Detect which cell encompasses the target text, then output its (X, Y) center coordinate. 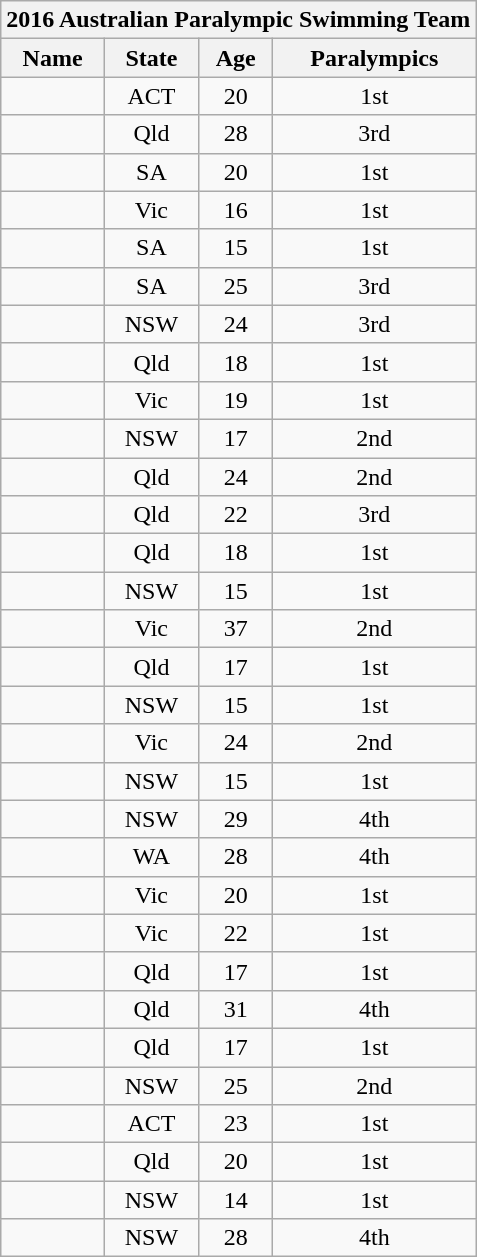
State (151, 58)
Paralympics (374, 58)
29 (235, 819)
37 (235, 629)
16 (235, 210)
Age (235, 58)
WA (151, 857)
Name (53, 58)
31 (235, 1009)
2016 Australian Paralympic Swimming Team (238, 20)
23 (235, 1124)
19 (235, 400)
14 (235, 1200)
